Locate the cell with the specified text and output its [X, Y] center coordinate. 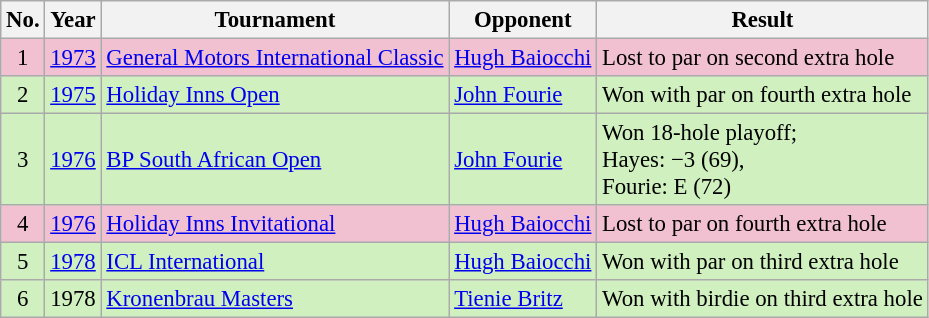
Holiday Inns Invitational [275, 224]
6 [23, 299]
No. [23, 20]
Kronenbrau Masters [275, 299]
Tournament [275, 20]
Lost to par on fourth extra hole [762, 224]
Lost to par on second extra hole [762, 58]
Holiday Inns Open [275, 95]
2 [23, 95]
1 [23, 58]
5 [23, 262]
Won with par on fourth extra hole [762, 95]
Won with birdie on third extra hole [762, 299]
4 [23, 224]
Result [762, 20]
Opponent [523, 20]
3 [23, 160]
Won 18-hole playoff;Hayes: −3 (69),Fourie: E (72) [762, 160]
General Motors International Classic [275, 58]
Won with par on third extra hole [762, 262]
1975 [73, 95]
1973 [73, 58]
Year [73, 20]
Tienie Britz [523, 299]
ICL International [275, 262]
BP South African Open [275, 160]
